Locate the cell with the specified text and output its (X, Y) center coordinate. 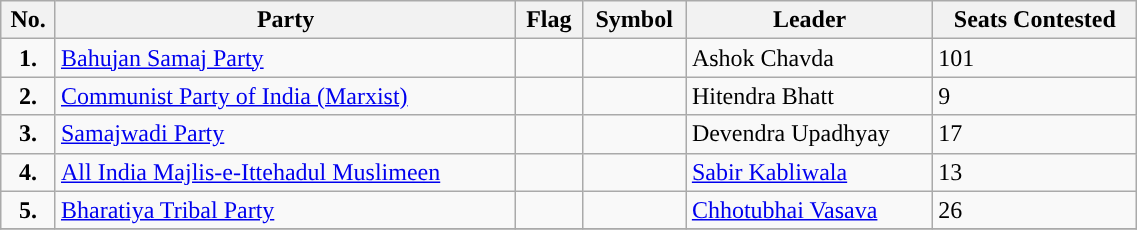
All India Majlis-e-Ittehadul Muslimeen (285, 172)
26 (1035, 210)
Chhotubhai Vasava (809, 210)
Seats Contested (1035, 20)
5. (28, 210)
1. (28, 58)
4. (28, 172)
Samajwadi Party (285, 134)
9 (1035, 96)
101 (1035, 58)
Communist Party of India (Marxist) (285, 96)
Bharatiya Tribal Party (285, 210)
Flag (549, 20)
Sabir Kabliwala (809, 172)
2. (28, 96)
Leader (809, 20)
Bahujan Samaj Party (285, 58)
17 (1035, 134)
Party (285, 20)
13 (1035, 172)
Symbol (634, 20)
3. (28, 134)
No. (28, 20)
Hitendra Bhatt (809, 96)
Ashok Chavda (809, 58)
Devendra Upadhyay (809, 134)
